Output the [X, Y] coordinate of the center of the cell containing the given text.  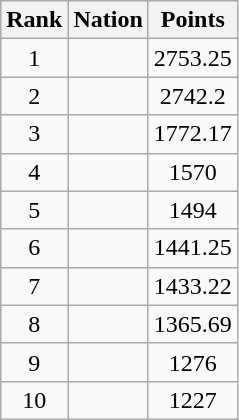
10 [34, 400]
1433.22 [192, 286]
Points [192, 20]
6 [34, 248]
1 [34, 58]
7 [34, 286]
4 [34, 172]
2 [34, 96]
1772.17 [192, 134]
1365.69 [192, 324]
8 [34, 324]
Rank [34, 20]
3 [34, 134]
1494 [192, 210]
1441.25 [192, 248]
1227 [192, 400]
5 [34, 210]
2753.25 [192, 58]
2742.2 [192, 96]
Nation [108, 20]
1276 [192, 362]
1570 [192, 172]
9 [34, 362]
